Detect which cell encompasses the target text, then output its (x, y) center coordinate. 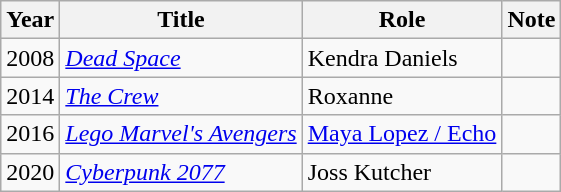
Kendra Daniels (402, 58)
Roxanne (402, 96)
The Crew (181, 96)
2014 (30, 96)
Role (402, 20)
Cyberpunk 2077 (181, 172)
Lego Marvel's Avengers (181, 134)
2020 (30, 172)
2008 (30, 58)
Joss Kutcher (402, 172)
Maya Lopez / Echo (402, 134)
Note (532, 20)
Dead Space (181, 58)
Title (181, 20)
2016 (30, 134)
Year (30, 20)
